Extract the (x, y) coordinate from the center of the cell holding the provided text.  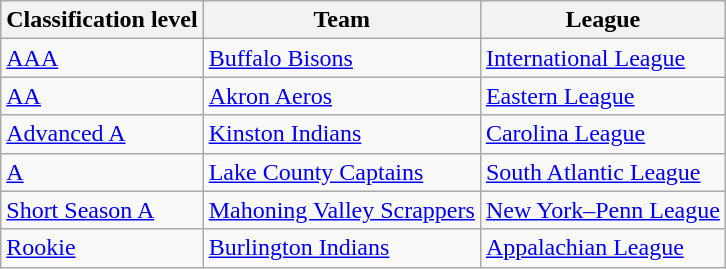
AA (102, 96)
Burlington Indians (342, 248)
Appalachian League (602, 248)
Eastern League (602, 96)
Kinston Indians (342, 134)
Mahoning Valley Scrappers (342, 210)
International League (602, 58)
New York–Penn League (602, 210)
Rookie (102, 248)
League (602, 20)
South Atlantic League (602, 172)
Classification level (102, 20)
Lake County Captains (342, 172)
Buffalo Bisons (342, 58)
Short Season A (102, 210)
A (102, 172)
Team (342, 20)
Akron Aeros (342, 96)
AAA (102, 58)
Advanced A (102, 134)
Carolina League (602, 134)
